For the text-containing cell, return its midpoint in (X, Y) coordinate format. 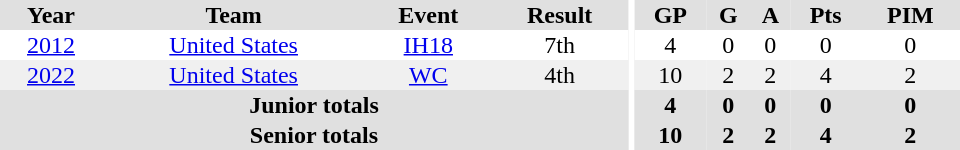
GP (670, 15)
4th (560, 75)
A (770, 15)
PIM (910, 15)
WC (428, 75)
G (728, 15)
7th (560, 45)
Junior totals (314, 105)
2012 (51, 45)
Year (51, 15)
Senior totals (314, 135)
2022 (51, 75)
Result (560, 15)
IH18 (428, 45)
Pts (826, 15)
Event (428, 15)
Team (234, 15)
